Search for the cell housing the specified text and yield its [X, Y] center coordinate. 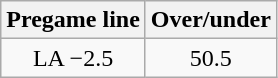
50.5 [210, 58]
Over/under [210, 20]
LA −2.5 [74, 58]
Pregame line [74, 20]
